Provide the (x, y) coordinate of the cell's center where the given text is located.  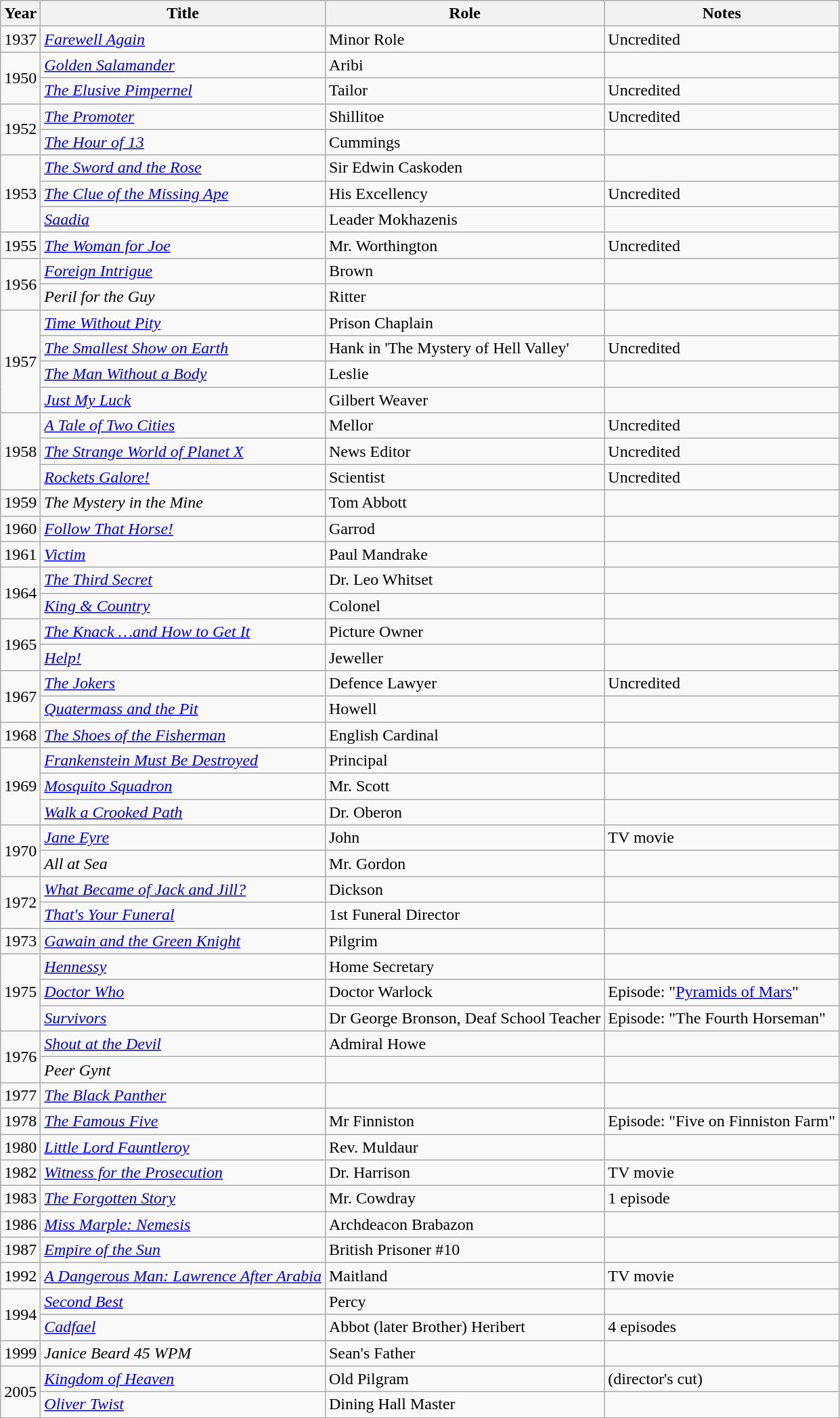
Peril for the Guy (183, 296)
Minor Role (464, 39)
1964 (20, 593)
The Smallest Show on Earth (183, 349)
The Hour of 13 (183, 142)
1999 (20, 1353)
1970 (20, 851)
The Shoes of the Fisherman (183, 734)
Shillitoe (464, 116)
Episode: "Pyramids of Mars" (722, 992)
2005 (20, 1392)
Janice Beard 45 WPM (183, 1353)
Leader Mokhazenis (464, 219)
Mellor (464, 426)
King & Country (183, 606)
Role (464, 14)
Quatermass and the Pit (183, 709)
1956 (20, 284)
Aribi (464, 65)
A Tale of Two Cities (183, 426)
1992 (20, 1276)
What Became of Jack and Jill? (183, 889)
The Famous Five (183, 1121)
1958 (20, 451)
Golden Salamander (183, 65)
1 episode (722, 1199)
Paul Mandrake (464, 554)
Second Best (183, 1302)
1976 (20, 1057)
Time Without Pity (183, 323)
Ritter (464, 296)
Episode: "The Fourth Horseman" (722, 1018)
Doctor Warlock (464, 992)
Dr. Oberon (464, 812)
Victim (183, 554)
Colonel (464, 606)
1977 (20, 1095)
Jane Eyre (183, 838)
Mr. Gordon (464, 864)
Mosquito Squadron (183, 786)
1st Funeral Director (464, 915)
The Mystery in the Mine (183, 503)
Cummings (464, 142)
1965 (20, 644)
1968 (20, 734)
1994 (20, 1314)
Doctor Who (183, 992)
Year (20, 14)
Peer Gynt (183, 1069)
Old Pilgram (464, 1379)
Mr. Worthington (464, 245)
English Cardinal (464, 734)
1967 (20, 696)
News Editor (464, 451)
Survivors (183, 1018)
Walk a Crooked Path (183, 812)
1980 (20, 1147)
Farewell Again (183, 39)
Title (183, 14)
Foreign Intrigue (183, 271)
1973 (20, 941)
1961 (20, 554)
Howell (464, 709)
Defence Lawyer (464, 683)
Mr Finniston (464, 1121)
His Excellency (464, 194)
1959 (20, 503)
Gawain and the Green Knight (183, 941)
1953 (20, 194)
The Third Secret (183, 580)
1952 (20, 129)
Miss Marple: Nemesis (183, 1224)
1937 (20, 39)
Notes (722, 14)
Dickson (464, 889)
1960 (20, 529)
Cadfael (183, 1327)
The Man Without a Body (183, 374)
1955 (20, 245)
Shout at the Devil (183, 1044)
Follow That Horse! (183, 529)
Kingdom of Heaven (183, 1379)
Witness for the Prosecution (183, 1173)
The Elusive Pimpernel (183, 91)
Pilgrim (464, 941)
(director's cut) (722, 1379)
Hennessy (183, 967)
The Black Panther (183, 1095)
1975 (20, 992)
A Dangerous Man: Lawrence After Arabia (183, 1276)
Garrod (464, 529)
1978 (20, 1121)
Maitland (464, 1276)
The Jokers (183, 683)
1983 (20, 1199)
Picture Owner (464, 632)
Help! (183, 657)
Sean's Father (464, 1353)
Mr. Scott (464, 786)
4 episodes (722, 1327)
1972 (20, 902)
Rev. Muldaur (464, 1147)
Admiral Howe (464, 1044)
Tailor (464, 91)
Empire of the Sun (183, 1250)
1969 (20, 786)
Hank in 'The Mystery of Hell Valley' (464, 349)
Percy (464, 1302)
Just My Luck (183, 400)
Dr George Bronson, Deaf School Teacher (464, 1018)
Mr. Cowdray (464, 1199)
Frankenstein Must Be Destroyed (183, 761)
The Clue of the Missing Ape (183, 194)
The Forgotten Story (183, 1199)
Leslie (464, 374)
Dr. Harrison (464, 1173)
British Prisoner #10 (464, 1250)
Abbot (later Brother) Heribert (464, 1327)
Oliver Twist (183, 1404)
The Strange World of Planet X (183, 451)
Sir Edwin Caskoden (464, 168)
1982 (20, 1173)
Prison Chaplain (464, 323)
1987 (20, 1250)
Saadia (183, 219)
The Sword and the Rose (183, 168)
1950 (20, 78)
That's Your Funeral (183, 915)
Brown (464, 271)
Principal (464, 761)
The Knack …and How to Get It (183, 632)
Little Lord Fauntleroy (183, 1147)
Tom Abbott (464, 503)
Scientist (464, 477)
John (464, 838)
Gilbert Weaver (464, 400)
The Woman for Joe (183, 245)
1986 (20, 1224)
Dr. Leo Whitset (464, 580)
Home Secretary (464, 967)
Rockets Galore! (183, 477)
1957 (20, 361)
The Promoter (183, 116)
All at Sea (183, 864)
Episode: "Five on Finniston Farm" (722, 1121)
Dining Hall Master (464, 1404)
Jeweller (464, 657)
Archdeacon Brabazon (464, 1224)
